Determine the (X, Y) coordinate at the center of the cell enclosing the given text.  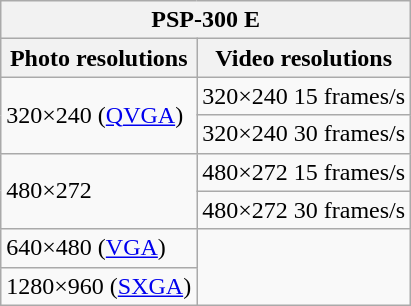
640×480 (VGA) (99, 248)
320×240 30 frames/s (304, 134)
320×240 (QVGA) (99, 115)
480×272 (99, 191)
1280×960 (SXGA) (99, 286)
PSP-300 E (206, 20)
Photo resolutions (99, 58)
Video resolutions (304, 58)
320×240 15 frames/s (304, 96)
480×272 30 frames/s (304, 210)
480×272 15 frames/s (304, 172)
